Extract the (x, y) coordinate from the center of the cell holding the provided text.  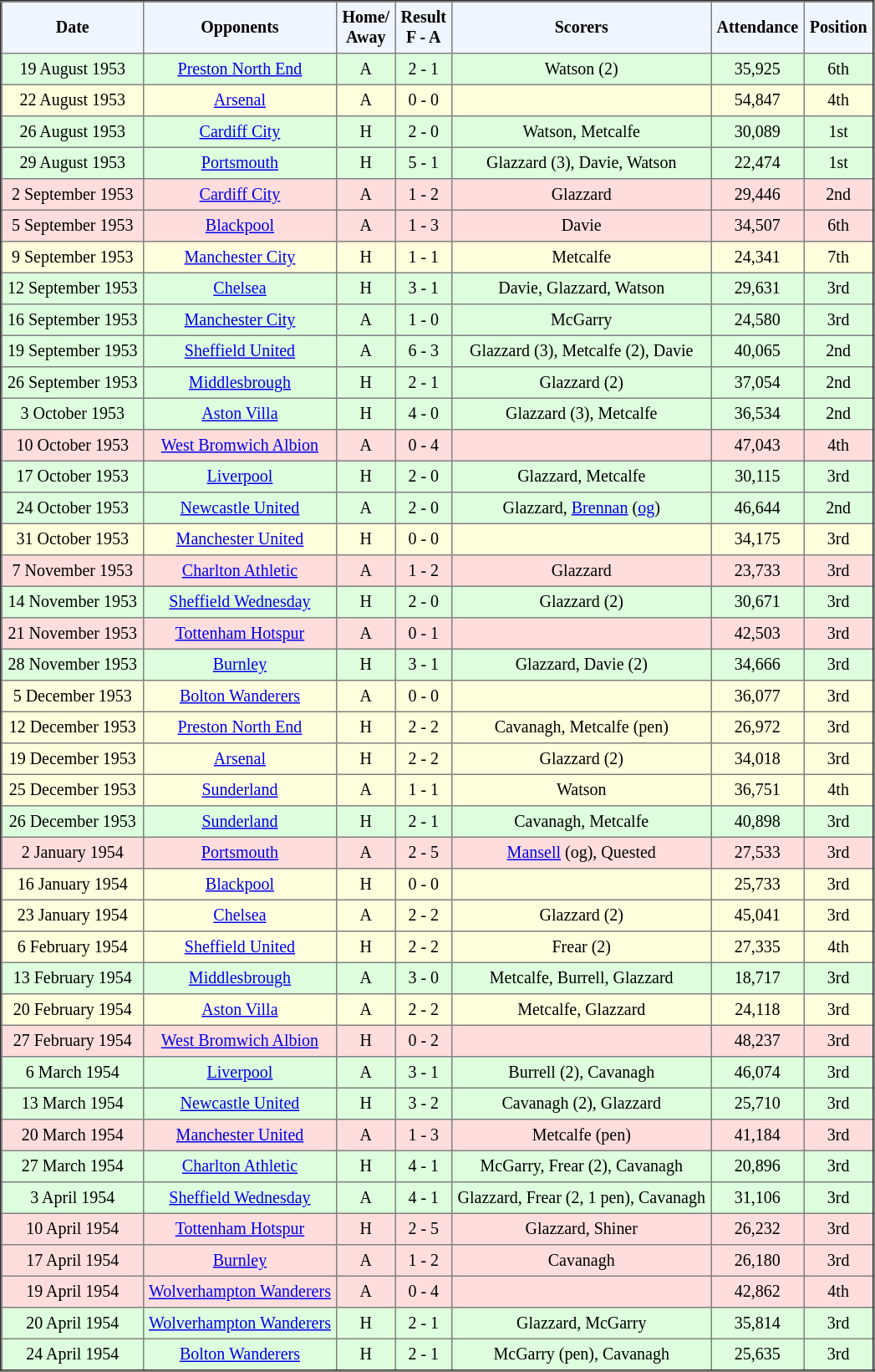
25,635 (757, 1354)
34,507 (757, 226)
12 September 1953 (73, 288)
42,503 (757, 634)
34,175 (757, 539)
31,106 (757, 1198)
Glazzard (3), Davie, Watson (582, 163)
Glazzard, Brennan (og) (582, 508)
3 - 2 (424, 1104)
3 April 1954 (73, 1198)
Metcalfe (pen) (582, 1135)
Glazzard, Shiner (582, 1229)
48,237 (757, 1041)
21 November 1953 (73, 634)
Glazzard (3), Metcalfe (582, 414)
19 December 1953 (73, 759)
35,814 (757, 1324)
6 - 3 (424, 351)
13 March 1954 (73, 1104)
7 November 1953 (73, 571)
30,671 (757, 602)
Watson (582, 790)
46,074 (757, 1073)
2 September 1953 (73, 195)
Watson, Metcalfe (582, 132)
26 August 1953 (73, 132)
17 October 1953 (73, 477)
25,710 (757, 1104)
2 January 1954 (73, 853)
36,077 (757, 696)
14 November 1953 (73, 602)
34,666 (757, 665)
Metcalfe, Burrell, Glazzard (582, 978)
13 February 1954 (73, 978)
9 September 1953 (73, 258)
54,847 (757, 100)
26 September 1953 (73, 383)
Metcalfe (582, 258)
Scorers (582, 28)
5 December 1953 (73, 696)
0 - 2 (424, 1041)
35,925 (757, 69)
31 October 1953 (73, 539)
19 September 1953 (73, 351)
Mansell (og), Quested (582, 853)
20 April 1954 (73, 1324)
27 March 1954 (73, 1166)
36,751 (757, 790)
40,065 (757, 351)
10 October 1953 (73, 446)
36,534 (757, 414)
Home/Away (366, 28)
16 September 1953 (73, 320)
Glazzard, Frear (2, 1 pen), Cavanagh (582, 1198)
McGarry (pen), Cavanagh (582, 1354)
24 April 1954 (73, 1354)
10 April 1954 (73, 1229)
25,733 (757, 885)
Cavanagh (582, 1261)
20 March 1954 (73, 1135)
Cavanagh, Metcalfe (pen) (582, 727)
20 February 1954 (73, 1010)
37,054 (757, 383)
24,118 (757, 1010)
Watson (2) (582, 69)
27 February 1954 (73, 1041)
7th (839, 258)
Opponents (239, 28)
23 January 1954 (73, 916)
46,644 (757, 508)
20,896 (757, 1166)
Cavanagh, Metcalfe (582, 822)
4 - 0 (424, 414)
26 December 1953 (73, 822)
Glazzard, Davie (2) (582, 665)
17 April 1954 (73, 1261)
Cavanagh (2), Glazzard (582, 1104)
23,733 (757, 571)
24,341 (757, 258)
26,972 (757, 727)
47,043 (757, 446)
1 - 0 (424, 320)
Date (73, 28)
ResultF - A (424, 28)
Glazzard, McGarry (582, 1324)
3 - 0 (424, 978)
Glazzard, Metcalfe (582, 477)
5 September 1953 (73, 226)
19 August 1953 (73, 69)
45,041 (757, 916)
34,018 (757, 759)
18,717 (757, 978)
6 February 1954 (73, 947)
McGarry, Frear (2), Cavanagh (582, 1166)
29,631 (757, 288)
Frear (2) (582, 947)
41,184 (757, 1135)
McGarry (582, 320)
29,446 (757, 195)
Davie (582, 226)
Position (839, 28)
30,089 (757, 132)
24 October 1953 (73, 508)
42,862 (757, 1292)
3 October 1953 (73, 414)
29 August 1953 (73, 163)
22,474 (757, 163)
24,580 (757, 320)
12 December 1953 (73, 727)
26,180 (757, 1261)
16 January 1954 (73, 885)
40,898 (757, 822)
6 March 1954 (73, 1073)
Burrell (2), Cavanagh (582, 1073)
27,335 (757, 947)
0 - 1 (424, 634)
27,533 (757, 853)
Davie, Glazzard, Watson (582, 288)
26,232 (757, 1229)
Attendance (757, 28)
28 November 1953 (73, 665)
22 August 1953 (73, 100)
5 - 1 (424, 163)
25 December 1953 (73, 790)
30,115 (757, 477)
Metcalfe, Glazzard (582, 1010)
Glazzard (3), Metcalfe (2), Davie (582, 351)
19 April 1954 (73, 1292)
